Extract the [x, y] coordinate from the center of the cell holding the provided text.  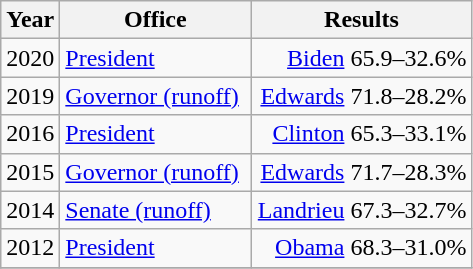
2014 [30, 210]
Biden 65.9–32.6% [362, 58]
2020 [30, 58]
Landrieu 67.3–32.7% [362, 210]
2015 [30, 172]
Obama 68.3–31.0% [362, 248]
Office [156, 20]
Senate (runoff) [156, 210]
2016 [30, 134]
2012 [30, 248]
Year [30, 20]
Edwards 71.8–28.2% [362, 96]
Edwards 71.7–28.3% [362, 172]
Results [362, 20]
2019 [30, 96]
Clinton 65.3–33.1% [362, 134]
